Locate the cell with the specified text and output its [x, y] center coordinate. 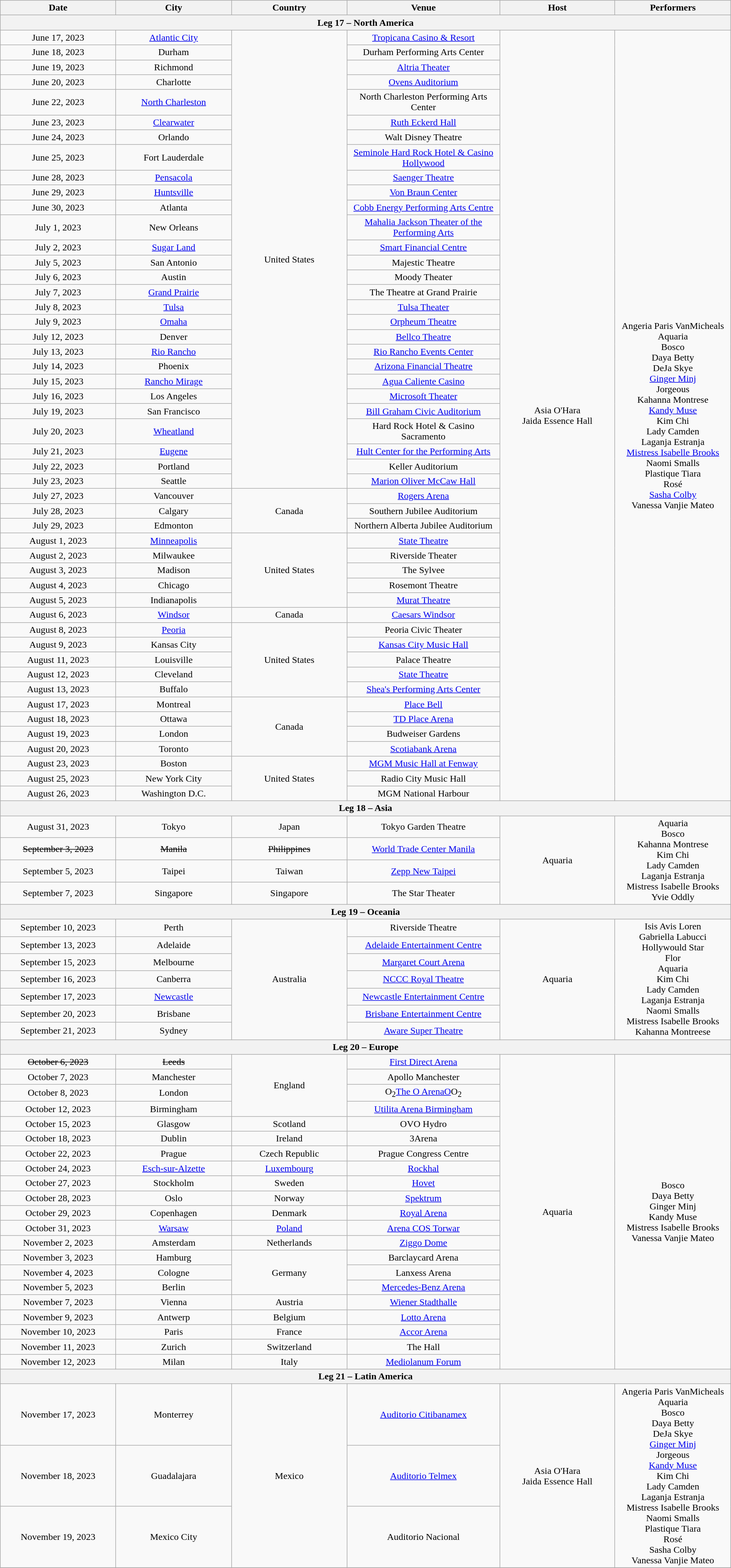
Utilita Arena Birmingham [423, 1109]
November 4, 2023 [58, 1272]
Rockhal [423, 1168]
Shea's Performing Arts Center [423, 689]
Rancho Mirage [174, 381]
Montreal [174, 704]
Scotiabank Arena [423, 749]
Philippines [289, 849]
Hovet [423, 1183]
Ottawa [174, 719]
Tokyo [174, 827]
Taiwan [289, 871]
Sydney [174, 1031]
Cleveland [174, 674]
O2The O ArenaOO2 [423, 1093]
Palace Theatre [423, 659]
June 29, 2023 [58, 192]
Venue [423, 8]
July 15, 2023 [58, 381]
Leg 17 – North America [365, 23]
Spektrum [423, 1198]
September 13, 2023 [58, 945]
England [289, 1085]
BoscoDaya BettyGinger MinjKandy MuseMistress Isabelle BrooksVanessa Vanjie Mateo [673, 1212]
October 12, 2023 [58, 1109]
Newcastle [174, 997]
June 17, 2023 [58, 38]
Wheatland [174, 431]
Riverside Theater [423, 555]
November 2, 2023 [58, 1243]
Agua Caliente Casino [423, 381]
France [289, 1332]
New York City [174, 779]
Esch-sur-Alzette [174, 1168]
July 7, 2023 [58, 292]
Leg 20 – Europe [365, 1047]
Birmingham [174, 1109]
September 5, 2023 [58, 871]
Los Angeles [174, 396]
Keller Auditorium [423, 466]
Orpheum Theatre [423, 322]
Murat Theatre [423, 600]
Arena COS Torwar [423, 1228]
July 23, 2023 [58, 481]
Von Braun Center [423, 192]
Adelaide Entertainment Centre [423, 945]
Radio City Music Hall [423, 779]
Lotto Arena [423, 1317]
August 17, 2023 [58, 704]
September 17, 2023 [58, 997]
August 20, 2023 [58, 749]
Seattle [174, 481]
Australia [289, 979]
Calgary [174, 511]
Guadalajara [174, 1476]
Taipei [174, 871]
Pensacola [174, 177]
Riverside Theatre [423, 928]
June 24, 2023 [58, 137]
November 11, 2023 [58, 1347]
Auditorio Nacional [423, 1537]
Majestic Theatre [423, 263]
Margaret Court Arena [423, 962]
Peoria Civic Theater [423, 630]
July 19, 2023 [58, 411]
July 2, 2023 [58, 248]
Kansas City [174, 645]
Zepp New Taipei [423, 871]
Paris [174, 1332]
Accor Arena [423, 1332]
October 18, 2023 [58, 1139]
Chicago [174, 585]
Aware Super Theatre [423, 1031]
June 18, 2023 [58, 52]
July 29, 2023 [58, 526]
Cologne [174, 1272]
Oslo [174, 1198]
NCCC Royal Theatre [423, 979]
Charlotte [174, 82]
July 5, 2023 [58, 263]
Scotland [289, 1124]
Glasgow [174, 1124]
Country [289, 8]
Rio Rancho Events Center [423, 352]
Smart Financial Centre [423, 248]
October 8, 2023 [58, 1093]
Atlanta [174, 207]
Mercedes-Benz Arena [423, 1287]
Durham [174, 52]
July 1, 2023 [58, 227]
Royal Arena [423, 1213]
July 13, 2023 [58, 352]
Hult Center for the Performing Arts [423, 451]
Antwerp [174, 1317]
Southern Jubilee Auditorium [423, 511]
World Trade Center Manila [423, 849]
Orlando [174, 137]
November 12, 2023 [58, 1362]
September 16, 2023 [58, 979]
August 1, 2023 [58, 541]
Belgium [289, 1317]
Manila [174, 849]
Mexico City [174, 1537]
Ireland [289, 1139]
Toronto [174, 749]
September 21, 2023 [58, 1031]
Hamburg [174, 1257]
Seminole Hard Rock Hotel & Casino Hollywood [423, 157]
Ziggo Dome [423, 1243]
July 9, 2023 [58, 322]
Brisbane [174, 1014]
Auditorio Citibanamex [423, 1415]
Ruth Eckerd Hall [423, 122]
Leg 19 – Oceania [365, 912]
Kansas City Music Hall [423, 645]
August 19, 2023 [58, 734]
Bill Graham Civic Auditorium [423, 411]
Milan [174, 1362]
The Hall [423, 1347]
Cobb Energy Performing Arts Centre [423, 207]
August 25, 2023 [58, 779]
Stockholm [174, 1183]
June 19, 2023 [58, 67]
August 9, 2023 [58, 645]
October 31, 2023 [58, 1228]
June 22, 2023 [58, 102]
Brisbane Entertainment Centre [423, 1014]
July 20, 2023 [58, 431]
The Sylvee [423, 570]
Milwaukee [174, 555]
Leg 18 – Asia [365, 808]
Arizona Financial Theatre [423, 366]
Newcastle Entertainment Centre [423, 997]
Indianapolis [174, 600]
June 28, 2023 [58, 177]
Auditorio Telmex [423, 1476]
November 18, 2023 [58, 1476]
Omaha [174, 322]
November 5, 2023 [58, 1287]
November 3, 2023 [58, 1257]
Richmond [174, 67]
Walt Disney Theatre [423, 137]
July 6, 2023 [58, 277]
Perth [174, 928]
Edmonton [174, 526]
Apollo Manchester [423, 1077]
OVO Hydro [423, 1124]
Washington D.C. [174, 793]
New Orleans [174, 227]
July 22, 2023 [58, 466]
July 14, 2023 [58, 366]
Fort Lauderdale [174, 157]
Prague [174, 1154]
August 6, 2023 [58, 615]
Lanxess Arena [423, 1272]
November 10, 2023 [58, 1332]
Windsor [174, 615]
Germany [289, 1272]
Monterrey [174, 1415]
Japan [289, 827]
Vancouver [174, 496]
Minneapolis [174, 541]
Dublin [174, 1139]
Portland [174, 466]
July 12, 2023 [58, 337]
June 20, 2023 [58, 82]
Budweiser Gardens [423, 734]
Manchester [174, 1077]
June 30, 2023 [58, 207]
3Arena [423, 1139]
Norway [289, 1198]
Boston [174, 764]
June 23, 2023 [58, 122]
Adelaide [174, 945]
August 31, 2023 [58, 827]
Phoenix [174, 366]
Zurich [174, 1347]
Sweden [289, 1183]
November 17, 2023 [58, 1415]
Moody Theater [423, 277]
Berlin [174, 1287]
Melbourne [174, 962]
Mexico [289, 1476]
September 7, 2023 [58, 893]
Caesars Windsor [423, 615]
Italy [289, 1362]
City [174, 8]
Barclaycard Arena [423, 1257]
August 4, 2023 [58, 585]
TD Place Arena [423, 719]
Warsaw [174, 1228]
September 3, 2023 [58, 849]
North Charleston [174, 102]
August 12, 2023 [58, 674]
Huntsville [174, 192]
Copenhagen [174, 1213]
September 10, 2023 [58, 928]
Microsoft Theater [423, 396]
June 25, 2023 [58, 157]
August 8, 2023 [58, 630]
Buffalo [174, 689]
Leeds [174, 1062]
San Francisco [174, 411]
August 5, 2023 [58, 600]
MGM National Harbour [423, 793]
Isis Avis LorenGabriella LabucciHollywould StarFlorAquariaKim ChiLady CamdenLaganja EstranjaNaomi SmallsMistress Isabelle BrooksKahanna Montreese [673, 979]
The Star Theater [423, 893]
Bellco Theatre [423, 337]
November 9, 2023 [58, 1317]
North Charleston Performing Arts Center [423, 102]
Rio Rancho [174, 352]
July 28, 2023 [58, 511]
August 26, 2023 [58, 793]
Denver [174, 337]
Northern Alberta Jubilee Auditorium [423, 526]
October 27, 2023 [58, 1183]
November 7, 2023 [58, 1302]
August 18, 2023 [58, 719]
Tulsa Theater [423, 307]
Rosemont Theatre [423, 585]
Saenger Theatre [423, 177]
October 7, 2023 [58, 1077]
October 15, 2023 [58, 1124]
August 13, 2023 [58, 689]
Performers [673, 8]
Rogers Arena [423, 496]
Altria Theater [423, 67]
Austin [174, 277]
Tropicana Casino & Resort [423, 38]
October 22, 2023 [58, 1154]
Amsterdam [174, 1243]
The Theatre at Grand Prairie [423, 292]
Sugar Land [174, 248]
July 8, 2023 [58, 307]
November 19, 2023 [58, 1537]
Wiener Stadthalle [423, 1302]
August 2, 2023 [58, 555]
Tokyo Garden Theatre [423, 827]
Madison [174, 570]
Louisville [174, 659]
Marion Oliver McCaw Hall [423, 481]
Eugene [174, 451]
September 20, 2023 [58, 1014]
Date [58, 8]
July 27, 2023 [58, 496]
October 6, 2023 [58, 1062]
September 15, 2023 [58, 962]
First Direct Arena [423, 1062]
Switzerland [289, 1347]
Leg 21 – Latin America [365, 1377]
Tulsa [174, 307]
Netherlands [289, 1243]
October 24, 2023 [58, 1168]
Czech Republic [289, 1154]
Atlantic City [174, 38]
Prague Congress Centre [423, 1154]
Durham Performing Arts Center [423, 52]
October 28, 2023 [58, 1198]
Luxembourg [289, 1168]
July 16, 2023 [58, 396]
AquariaBoscoKahanna MontreseKim ChiLady CamdenLaganja EstranjaMistress Isabelle BrooksYvie Oddly [673, 860]
Host [558, 8]
Mahalia Jackson Theater of the Performing Arts [423, 227]
October 29, 2023 [58, 1213]
Ovens Auditorium [423, 82]
Poland [289, 1228]
Mediolanum Forum [423, 1362]
Place Bell [423, 704]
Austria [289, 1302]
Grand Prairie [174, 292]
San Antonio [174, 263]
Peoria [174, 630]
July 21, 2023 [58, 451]
Denmark [289, 1213]
Clearwater [174, 122]
Vienna [174, 1302]
MGM Music Hall at Fenway [423, 764]
Hard Rock Hotel & Casino Sacramento [423, 431]
August 11, 2023 [58, 659]
August 3, 2023 [58, 570]
August 23, 2023 [58, 764]
Canberra [174, 979]
